From the cell containing the given text, extract its center point as [X, Y] coordinate. 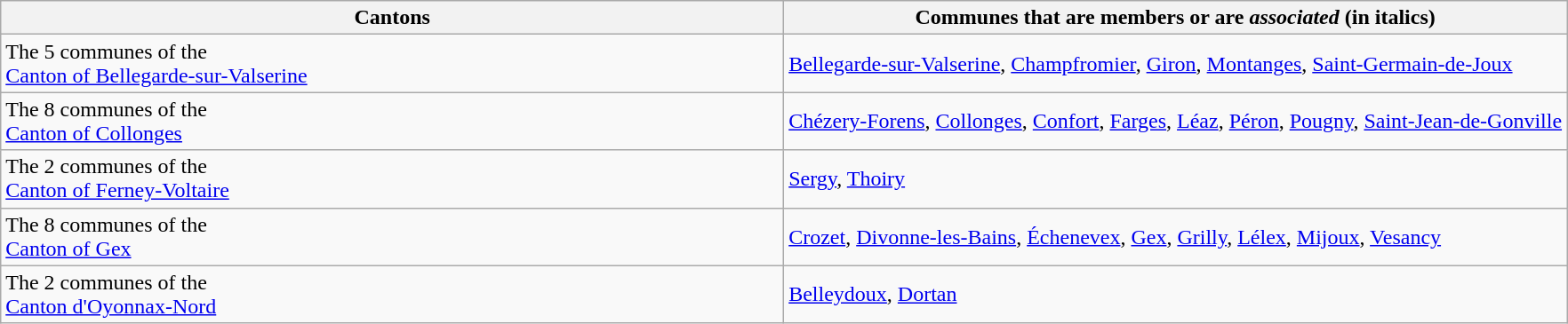
The 8 communes of the Canton of Gex [393, 236]
Bellegarde-sur-Valserine, Champfromier, Giron, Montanges, Saint-Germain-de-Joux [1175, 64]
The 2 communes of the Canton of Ferney-Voltaire [393, 179]
The 8 communes of the Canton of Collonges [393, 121]
Communes that are members or are associated (in italics) [1175, 18]
Cantons [393, 18]
Belleydoux, Dortan [1175, 295]
Sergy, Thoiry [1175, 179]
The 2 communes of the Canton d'Oyonnax-Nord [393, 295]
The 5 communes of the Canton of Bellegarde-sur-Valserine [393, 64]
Crozet, Divonne-les-Bains, Échenevex, Gex, Grilly, Lélex, Mijoux, Vesancy [1175, 236]
Chézery-Forens, Collonges, Confort, Farges, Léaz, Péron, Pougny, Saint-Jean-de-Gonville [1175, 121]
